Locate the cell with the specified text and output its (x, y) center coordinate. 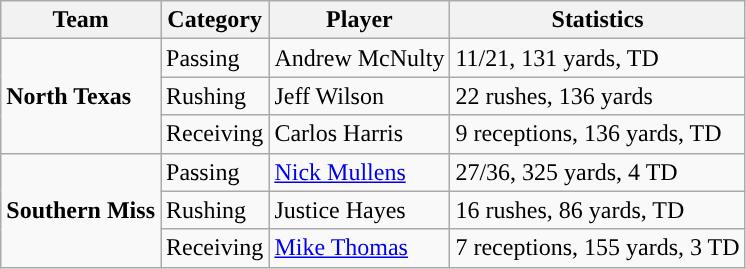
22 rushes, 136 yards (598, 96)
Jeff Wilson (360, 96)
Player (360, 20)
11/21, 131 yards, TD (598, 58)
7 receptions, 155 yards, 3 TD (598, 248)
North Texas (81, 96)
Southern Miss (81, 210)
Carlos Harris (360, 134)
Mike Thomas (360, 248)
Nick Mullens (360, 172)
Category (214, 20)
Statistics (598, 20)
16 rushes, 86 yards, TD (598, 210)
Andrew McNulty (360, 58)
Justice Hayes (360, 210)
9 receptions, 136 yards, TD (598, 134)
27/36, 325 yards, 4 TD (598, 172)
Team (81, 20)
